Capture the cell that displays the provided text and extract its [X, Y] central coordinate. 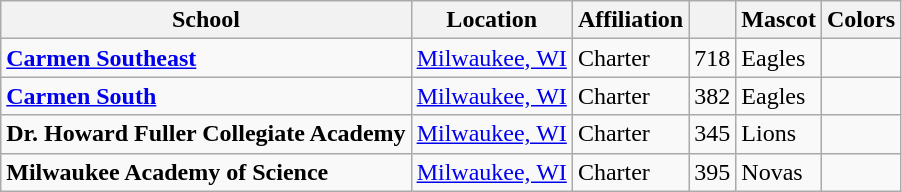
718 [712, 58]
Lions [779, 134]
School [206, 20]
395 [712, 172]
Affiliation [630, 20]
Carmen Southeast [206, 58]
Novas [779, 172]
Carmen South [206, 96]
Milwaukee Academy of Science [206, 172]
345 [712, 134]
382 [712, 96]
Dr. Howard Fuller Collegiate Academy [206, 134]
Colors [862, 20]
Mascot [779, 20]
Location [492, 20]
